From the cell containing the given text, extract its center point as [x, y] coordinate. 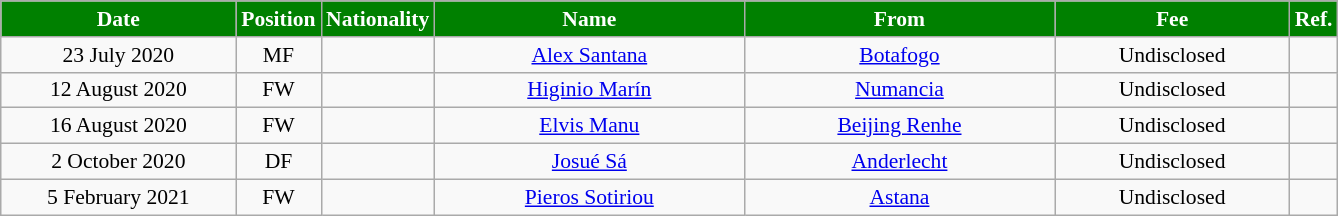
Anderlecht [899, 162]
Pieros Sotiriou [589, 197]
DF [278, 162]
Name [589, 19]
Alex Santana [589, 55]
Astana [899, 197]
Elvis Manu [589, 126]
Botafogo [899, 55]
2 October 2020 [118, 162]
Fee [1172, 19]
Numancia [899, 90]
Ref. [1314, 19]
5 February 2021 [118, 197]
Nationality [378, 19]
MF [278, 55]
16 August 2020 [118, 126]
From [899, 19]
23 July 2020 [118, 55]
12 August 2020 [118, 90]
Beijing Renhe [899, 126]
Josué Sá [589, 162]
Date [118, 19]
Higinio Marín [589, 90]
Position [278, 19]
